Locate the cell with the specified text and output its (X, Y) center coordinate. 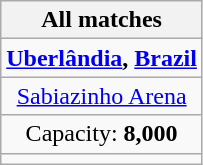
All matches (102, 20)
Capacity: 8,000 (102, 134)
Uberlândia, Brazil (102, 58)
Sabiazinho Arena (102, 96)
